Pinpoint the cell where the given text exists, returning its (X, Y) midpoint coordinate. 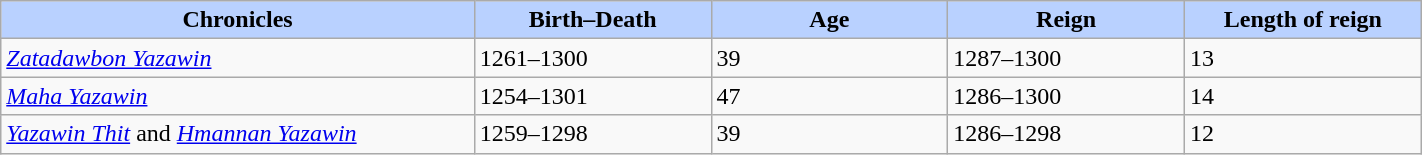
1259–1298 (592, 134)
Reign (1066, 20)
Birth–Death (592, 20)
Chronicles (238, 20)
1261–1300 (592, 58)
1286–1298 (1066, 134)
1286–1300 (1066, 96)
47 (830, 96)
Length of reign (1302, 20)
Yazawin Thit and Hmannan Yazawin (238, 134)
13 (1302, 58)
1287–1300 (1066, 58)
Zatadawbon Yazawin (238, 58)
1254–1301 (592, 96)
12 (1302, 134)
Age (830, 20)
Maha Yazawin (238, 96)
14 (1302, 96)
